For the text-containing cell, return its midpoint in (X, Y) coordinate format. 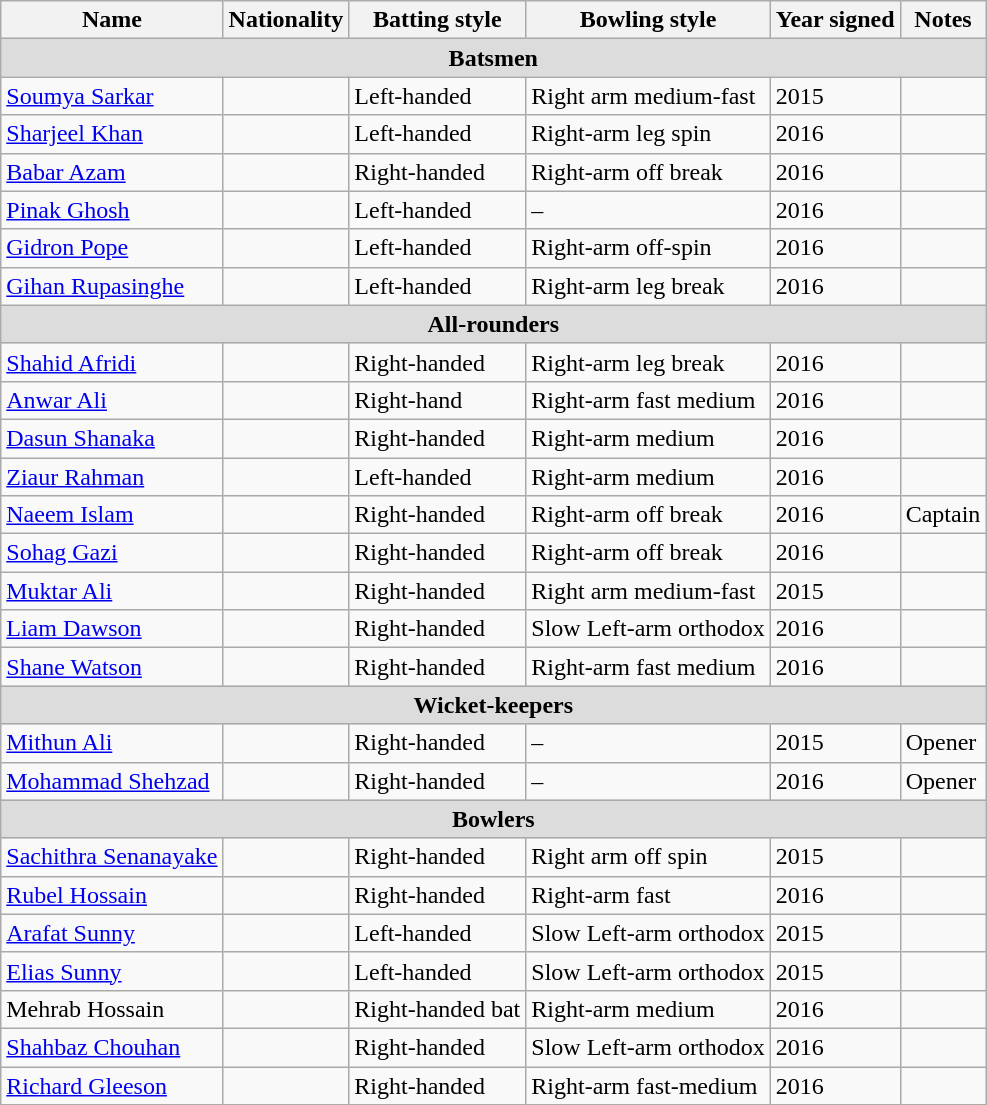
Babar Azam (112, 172)
Nationality (286, 20)
Batsmen (494, 58)
Mithun Ali (112, 743)
Rubel Hossain (112, 895)
Sachithra Senanayake (112, 857)
Bowling style (648, 20)
Liam Dawson (112, 629)
Right arm off spin (648, 857)
Richard Gleeson (112, 1085)
Gidron Pope (112, 248)
Muktar Ali (112, 591)
Sharjeel Khan (112, 134)
Right-arm fast (648, 895)
Year signed (835, 20)
Right-arm leg spin (648, 134)
Dasun Shanaka (112, 438)
Shahid Afridi (112, 362)
Sohag Gazi (112, 553)
Soumya Sarkar (112, 96)
Shane Watson (112, 667)
Mehrab Hossain (112, 1009)
Notes (943, 20)
Pinak Ghosh (112, 210)
Naeem Islam (112, 515)
Bowlers (494, 819)
Right-handed bat (438, 1009)
Right-arm off-spin (648, 248)
Mohammad Shehzad (112, 781)
Anwar Ali (112, 400)
Batting style (438, 20)
Gihan Rupasinghe (112, 286)
Right-arm fast-medium (648, 1085)
Elias Sunny (112, 971)
Right-hand (438, 400)
Ziaur Rahman (112, 477)
Arafat Sunny (112, 933)
Captain (943, 515)
Name (112, 20)
Wicket-keepers (494, 705)
All-rounders (494, 324)
Shahbaz Chouhan (112, 1047)
